Output the (x, y) coordinate of the center of the cell containing the given text.  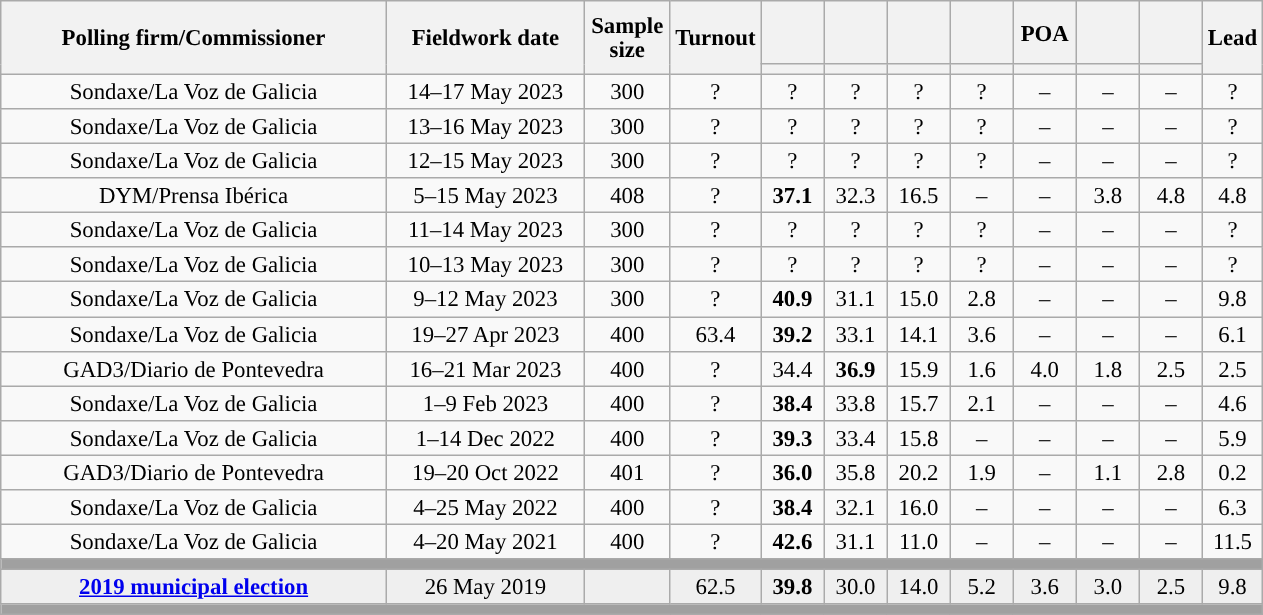
Fieldwork date (485, 38)
62.5 (716, 586)
39.2 (792, 334)
32.1 (856, 508)
4.0 (1044, 368)
6.1 (1232, 334)
2019 municipal election (194, 586)
DYM/Prensa Ibérica (194, 196)
32.3 (856, 196)
1.1 (1108, 472)
13–16 May 2023 (485, 126)
42.6 (792, 542)
1–9 Feb 2023 (485, 404)
11.5 (1232, 542)
14–17 May 2023 (485, 92)
33.8 (856, 404)
19–20 Oct 2022 (485, 472)
401 (627, 472)
33.1 (856, 334)
0.2 (1232, 472)
63.4 (716, 334)
POA (1044, 32)
6.3 (1232, 508)
Sample size (627, 38)
14.1 (918, 334)
39.8 (792, 586)
408 (627, 196)
20.2 (918, 472)
15.0 (918, 300)
15.7 (918, 404)
40.9 (792, 300)
1.8 (1108, 368)
5.9 (1232, 438)
15.8 (918, 438)
16–21 Mar 2023 (485, 368)
33.4 (856, 438)
34.4 (792, 368)
16.5 (918, 196)
4–25 May 2022 (485, 508)
12–15 May 2023 (485, 162)
4.6 (1232, 404)
15.9 (918, 368)
Lead (1232, 38)
11.0 (918, 542)
35.8 (856, 472)
9–12 May 2023 (485, 300)
39.3 (792, 438)
11–14 May 2023 (485, 230)
Turnout (716, 38)
1.6 (982, 368)
1.9 (982, 472)
26 May 2019 (485, 586)
14.0 (918, 586)
5–15 May 2023 (485, 196)
3.0 (1108, 586)
30.0 (856, 586)
37.1 (792, 196)
1–14 Dec 2022 (485, 438)
19–27 Apr 2023 (485, 334)
10–13 May 2023 (485, 266)
36.9 (856, 368)
Polling firm/Commissioner (194, 38)
36.0 (792, 472)
2.1 (982, 404)
5.2 (982, 586)
3.8 (1108, 196)
16.0 (918, 508)
4–20 May 2021 (485, 542)
